Locate the cell with the specified text and output its (x, y) center coordinate. 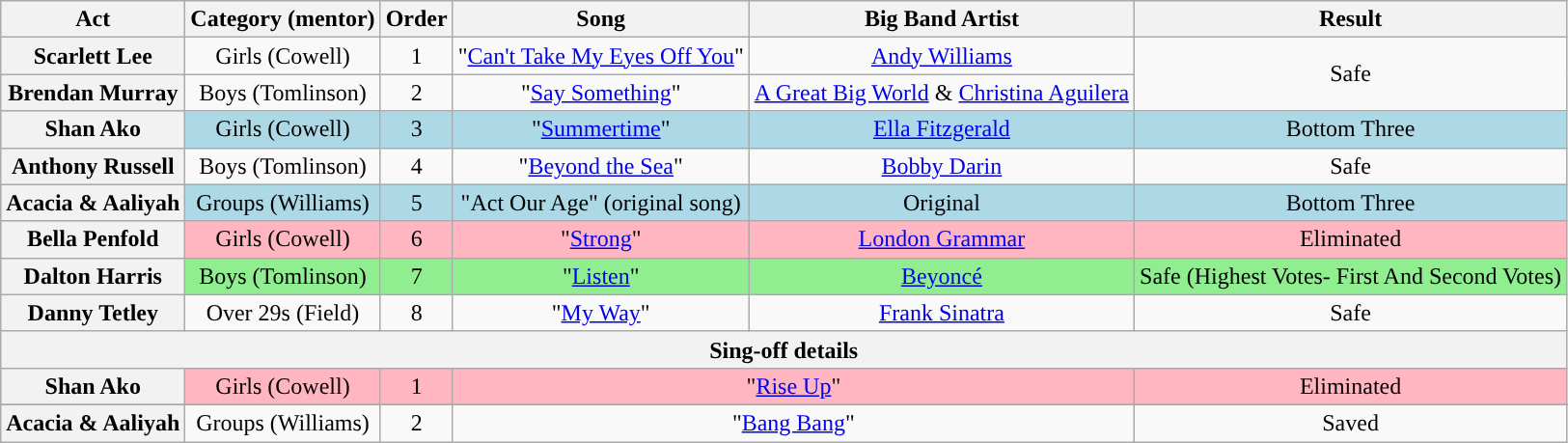
8 (417, 313)
Dalton Harris (93, 276)
"Summertime" (600, 129)
Frank Sinatra (942, 313)
A Great Big World & Christina Aguilera (942, 93)
"Say Something" (600, 93)
Anthony Russell (93, 166)
Order (417, 19)
Brendan Murray (93, 93)
Andy Williams (942, 56)
Ella Fitzgerald (942, 129)
Big Band Artist (942, 19)
Result (1351, 19)
7 (417, 276)
"Listen" (600, 276)
4 (417, 166)
Over 29s (Field) (283, 313)
Act (93, 19)
3 (417, 129)
Category (mentor) (283, 19)
Sing-off details (784, 349)
5 (417, 203)
"Bang Bang" (793, 423)
6 (417, 239)
Bella Penfold (93, 239)
"Can't Take My Eyes Off You" (600, 56)
Danny Tetley (93, 313)
London Grammar (942, 239)
"Rise Up" (793, 386)
Beyoncé (942, 276)
Safe (Highest Votes- First And Second Votes) (1351, 276)
Scarlett Lee (93, 56)
Original (942, 203)
Saved (1351, 423)
"My Way" (600, 313)
"Beyond the Sea" (600, 166)
"Strong" (600, 239)
Bobby Darin (942, 166)
"Act Our Age" (original song) (600, 203)
Song (600, 19)
